Scan for the cell matching the given text and deliver its (x, y) coordinate at center. 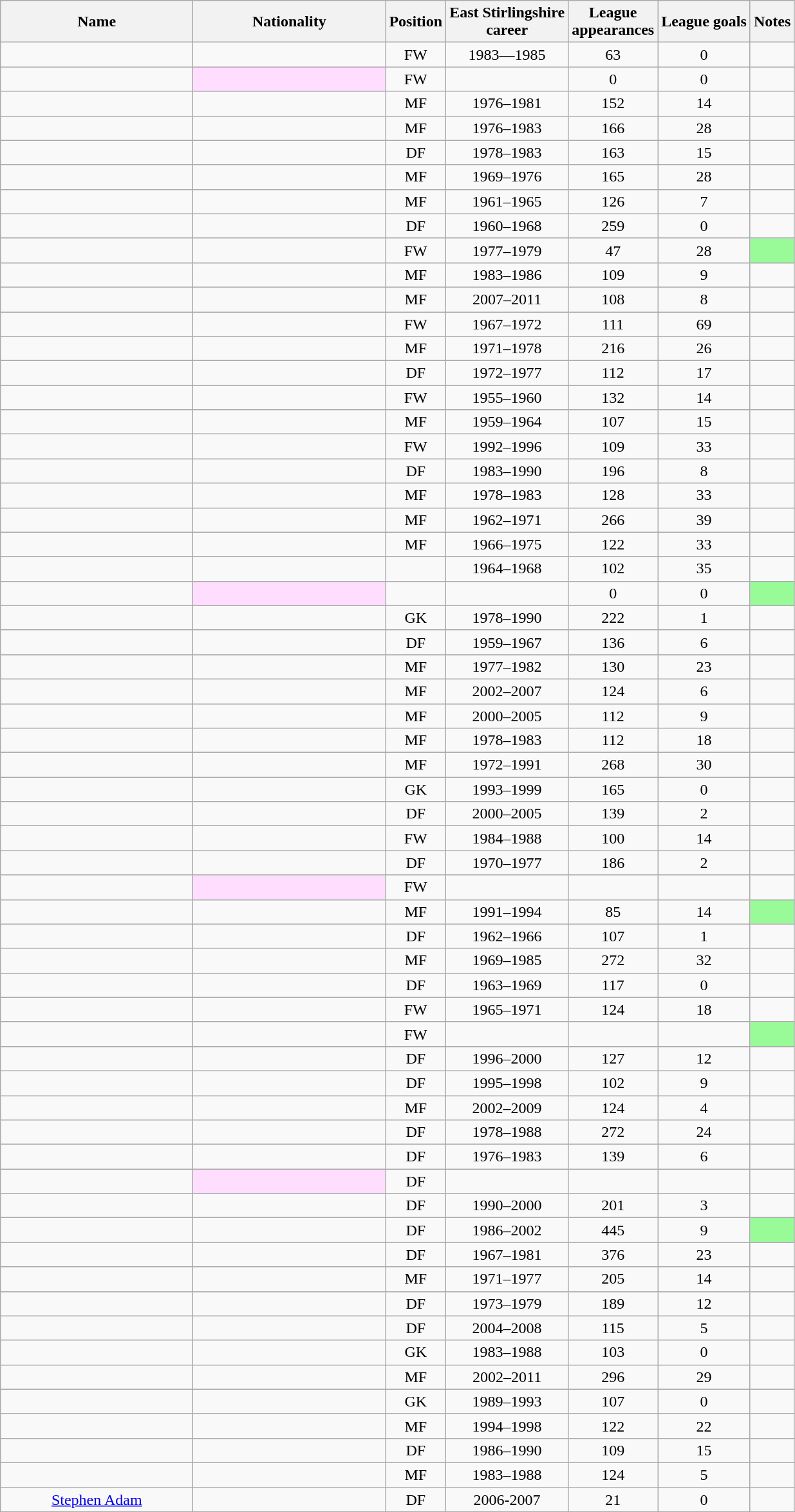
85 (613, 912)
30 (704, 765)
1969–1985 (507, 961)
111 (613, 324)
1995–1998 (507, 1083)
259 (613, 226)
1969–1976 (507, 177)
26 (704, 349)
2002–2009 (507, 1107)
Position (416, 22)
7 (704, 201)
1989–1993 (507, 1401)
1967–1972 (507, 324)
35 (704, 569)
Stephen Adam (97, 1500)
376 (613, 1255)
1986–2002 (507, 1230)
29 (704, 1377)
222 (613, 618)
1965–1971 (507, 1010)
117 (613, 985)
4 (704, 1107)
Notes (772, 22)
1993–1999 (507, 789)
1996–2000 (507, 1058)
196 (613, 471)
1961–1965 (507, 201)
1986–1990 (507, 1450)
445 (613, 1230)
296 (613, 1377)
24 (704, 1132)
216 (613, 349)
22 (704, 1426)
2002–2011 (507, 1377)
1959–1964 (507, 422)
1970–1977 (507, 863)
47 (613, 250)
1959–1967 (507, 642)
1963–1969 (507, 985)
1983–1986 (507, 275)
63 (613, 55)
1960–1968 (507, 226)
1976–1981 (507, 104)
1994–1998 (507, 1426)
17 (704, 373)
1984–1988 (507, 838)
2007–2011 (507, 299)
Name (97, 22)
2002–2007 (507, 691)
2004–2008 (507, 1328)
32 (704, 961)
189 (613, 1304)
2006-2007 (507, 1500)
1971–1977 (507, 1279)
1991–1994 (507, 912)
166 (613, 128)
1966–1975 (507, 544)
268 (613, 765)
108 (613, 299)
3 (704, 1206)
1962–1971 (507, 520)
1972–1991 (507, 765)
1983–1990 (507, 471)
127 (613, 1058)
152 (613, 104)
201 (613, 1206)
1978–1990 (507, 618)
League goals (704, 22)
163 (613, 152)
130 (613, 667)
1973–1979 (507, 1304)
1962–1966 (507, 936)
1992–1996 (507, 447)
205 (613, 1279)
1977–1982 (507, 667)
1972–1977 (507, 373)
1983—1985 (507, 55)
1977–1979 (507, 250)
132 (613, 398)
115 (613, 1328)
1967–1981 (507, 1255)
Nationality (290, 22)
69 (704, 324)
136 (613, 642)
1990–2000 (507, 1206)
39 (704, 520)
1964–1968 (507, 569)
1971–1978 (507, 349)
21 (613, 1500)
100 (613, 838)
266 (613, 520)
1978–1988 (507, 1132)
East Stirlingshire career (507, 22)
1955–1960 (507, 398)
League appearances (613, 22)
186 (613, 863)
128 (613, 495)
126 (613, 201)
103 (613, 1352)
